Scan for the cell matching the given text and deliver its [x, y] coordinate at center. 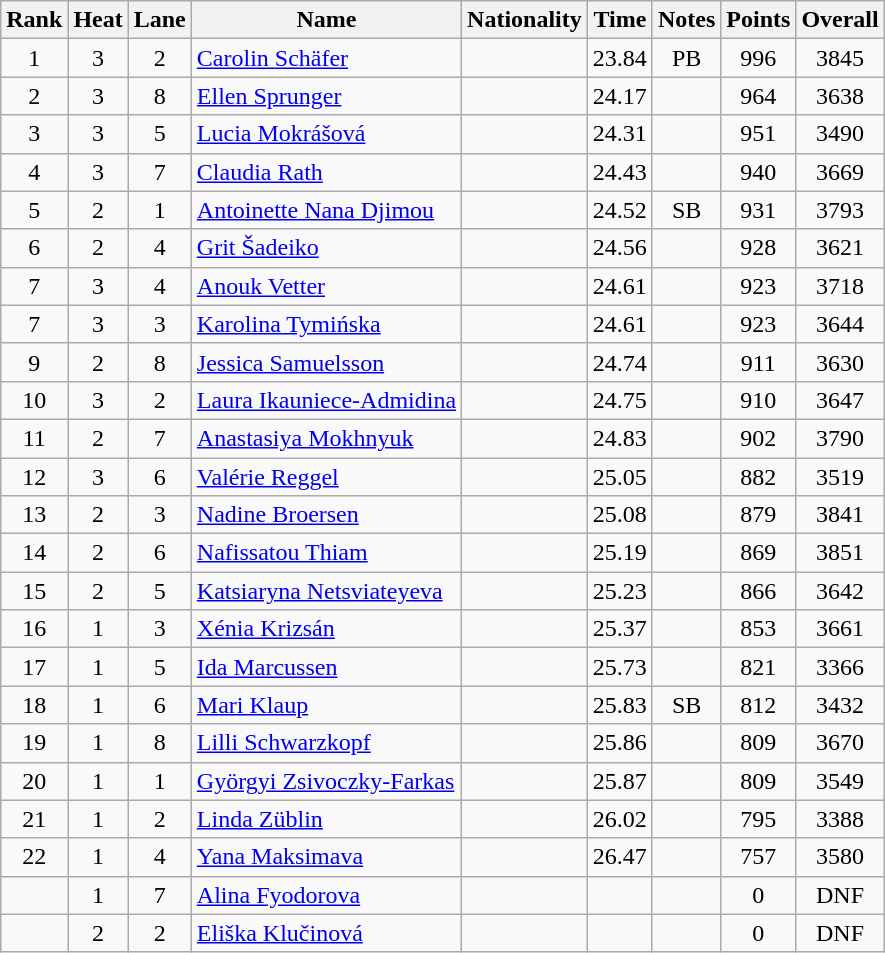
25.86 [620, 743]
17 [34, 667]
3580 [840, 857]
Lane [160, 20]
869 [758, 553]
Overall [840, 20]
931 [758, 210]
882 [758, 477]
3388 [840, 819]
Nationality [525, 20]
9 [34, 362]
Points [758, 20]
3790 [840, 438]
23.84 [620, 58]
22 [34, 857]
Lilli Schwarzkopf [326, 743]
Ida Marcussen [326, 667]
26.02 [620, 819]
Karolina Tymińska [326, 324]
26.47 [620, 857]
24.56 [620, 248]
Ellen Sprunger [326, 96]
3638 [840, 96]
Name [326, 20]
3366 [840, 667]
Notes [686, 20]
3432 [840, 705]
3644 [840, 324]
25.05 [620, 477]
14 [34, 553]
996 [758, 58]
928 [758, 248]
3851 [840, 553]
24.31 [620, 134]
3642 [840, 591]
Carolin Schäfer [326, 58]
3621 [840, 248]
910 [758, 400]
3670 [840, 743]
3661 [840, 629]
3519 [840, 477]
Alina Fyodorova [326, 895]
25.19 [620, 553]
3669 [840, 172]
Jessica Samuelsson [326, 362]
11 [34, 438]
25.87 [620, 781]
Katsiaryna Netsviateyeva [326, 591]
964 [758, 96]
25.08 [620, 515]
3630 [840, 362]
24.83 [620, 438]
16 [34, 629]
Lucia Mokrášová [326, 134]
13 [34, 515]
951 [758, 134]
Claudia Rath [326, 172]
15 [34, 591]
3718 [840, 286]
Eliška Klučinová [326, 933]
Rank [34, 20]
25.23 [620, 591]
902 [758, 438]
24.52 [620, 210]
911 [758, 362]
3841 [840, 515]
24.43 [620, 172]
Antoinette Nana Djimou [326, 210]
10 [34, 400]
3549 [840, 781]
Nadine Broersen [326, 515]
24.75 [620, 400]
Laura Ikauniece-Admidina [326, 400]
853 [758, 629]
Linda Züblin [326, 819]
Valérie Reggel [326, 477]
3490 [840, 134]
Time [620, 20]
Györgyi Zsivoczky-Farkas [326, 781]
757 [758, 857]
18 [34, 705]
25.73 [620, 667]
3647 [840, 400]
Anouk Vetter [326, 286]
12 [34, 477]
812 [758, 705]
19 [34, 743]
Grit Šadeiko [326, 248]
821 [758, 667]
24.74 [620, 362]
879 [758, 515]
24.17 [620, 96]
25.83 [620, 705]
Anastasiya Mokhnyuk [326, 438]
25.37 [620, 629]
Nafissatou Thiam [326, 553]
3793 [840, 210]
Yana Maksimava [326, 857]
20 [34, 781]
Heat [98, 20]
PB [686, 58]
Xénia Krizsán [326, 629]
3845 [840, 58]
795 [758, 819]
Mari Klaup [326, 705]
21 [34, 819]
866 [758, 591]
940 [758, 172]
